Search for the cell housing the specified text and yield its [x, y] center coordinate. 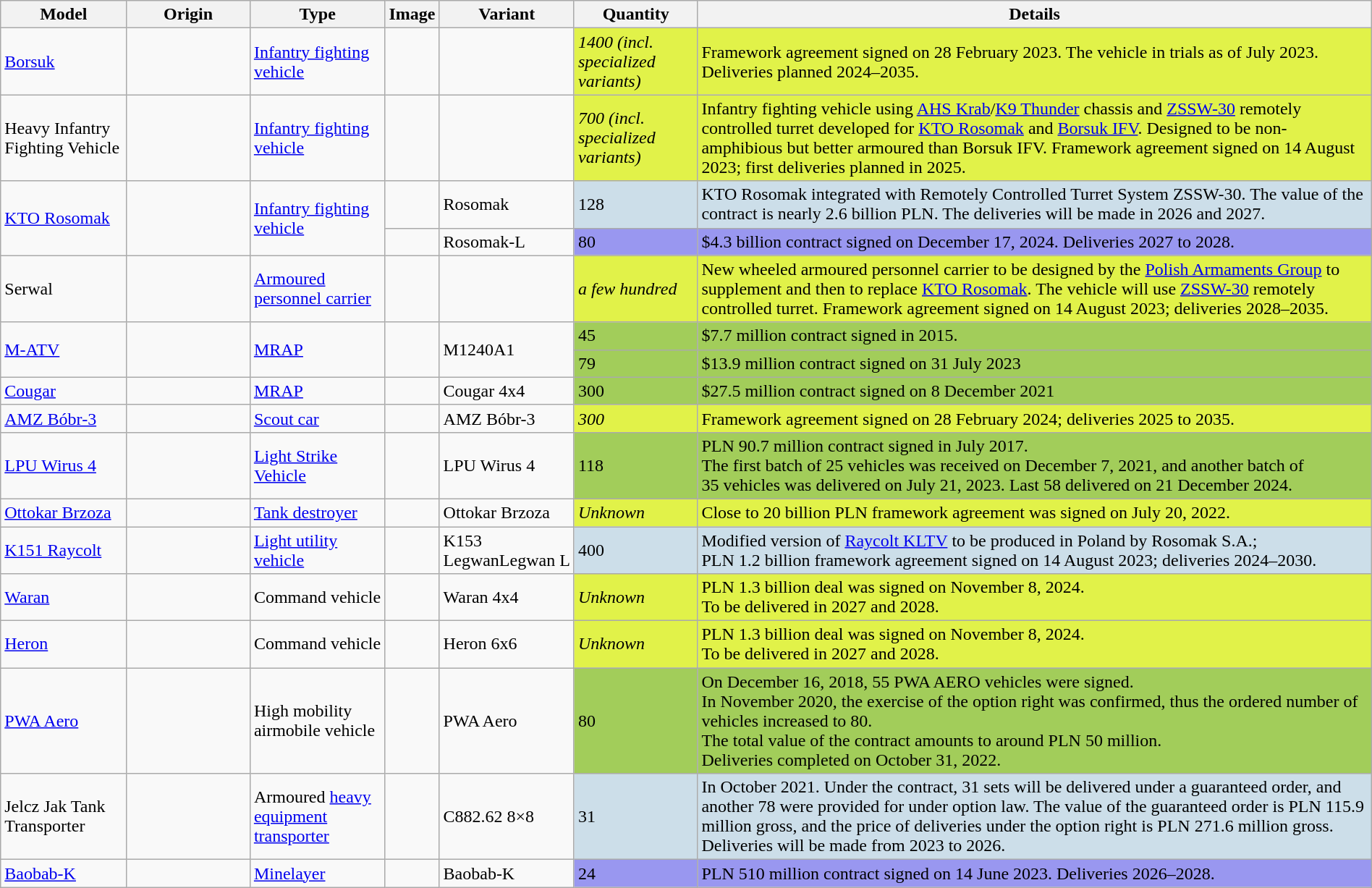
High mobility airmobile vehicle [317, 721]
Origin [188, 14]
Light utility vehicle [317, 550]
Rosomak [507, 204]
Heavy Infantry Fighting Vehicle [64, 138]
Armoured personnel carrier [317, 289]
K151 Raycolt [64, 550]
Waran 4x4 [507, 598]
31 [635, 816]
Framework agreement signed on 28 February 2024; deliveries 2025 to 2035. [1035, 418]
Type [317, 14]
$7.7 million contract signed in 2015. [1035, 336]
79 [635, 363]
118 [635, 465]
Model [64, 14]
Quantity [635, 14]
a few hundred [635, 289]
1400 (incl. specialized variants) [635, 62]
Image [412, 14]
KTO Rosomak [64, 219]
Tank destroyer [317, 512]
Borsuk [64, 62]
128 [635, 204]
Serwal [64, 289]
Heron [64, 644]
PLN 510 million contract signed on 14 June 2023. Deliveries 2026–2028. [1035, 874]
Details [1035, 14]
Close to 20 billion PLN framework agreement was signed on July 20, 2022. [1035, 512]
400 [635, 550]
$27.5 million contract signed on 8 December 2021 [1035, 391]
Light Strike Vehicle [317, 465]
Cougar 4x4 [507, 391]
M1240A1 [507, 350]
Framework agreement signed on 28 February 2023. The vehicle in trials as of July 2023. Deliveries planned 2024–2035. [1035, 62]
$13.9 million contract signed on 31 July 2023 [1035, 363]
700 (incl. specialized variants) [635, 138]
Jelcz Jak Tank Transporter [64, 816]
45 [635, 336]
M-ATV [64, 350]
Heron 6x6 [507, 644]
Rosomak-L [507, 242]
Scout car [317, 418]
Cougar [64, 391]
K153 LegwanLegwan L [507, 550]
Minelayer [317, 874]
$4.3 billion contract signed on December 17, 2024. Deliveries 2027 to 2028. [1035, 242]
24 [635, 874]
Variant [507, 14]
C882.62 8×8 [507, 816]
Armoured heavy equipment transporter [317, 816]
Waran [64, 598]
